Extract the (x, y) coordinate from the center of the cell holding the provided text.  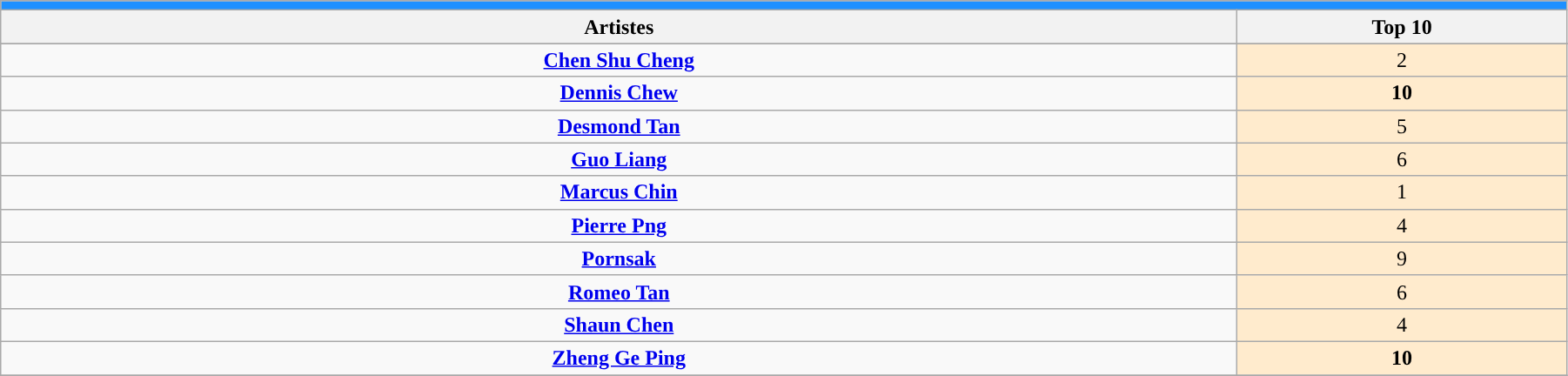
Guo Liang (620, 159)
Top 10 (1403, 27)
Romeo Tan (620, 292)
Chen Shu Cheng (620, 60)
Dennis Chew (620, 93)
Shaun Chen (620, 325)
2 (1403, 60)
Pornsak (620, 258)
Pierre Png (620, 225)
Zheng Ge Ping (620, 358)
1 (1403, 192)
5 (1403, 126)
9 (1403, 258)
Desmond Tan (620, 126)
Marcus Chin (620, 192)
Artistes (620, 27)
